Extract the (x, y) coordinate from the center of the cell holding the provided text.  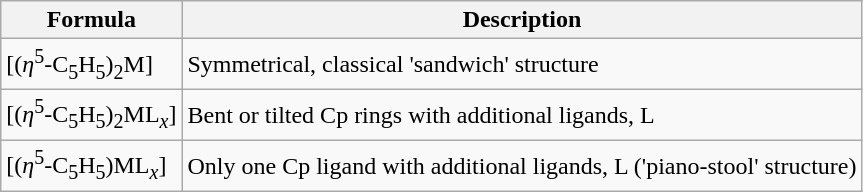
Bent or tilted Cp rings with additional ligands, L (522, 116)
Only one Cp ligand with additional ligands, L ('piano-stool' structure) (522, 166)
[(η5-C5H5)2MLx] (92, 116)
[(η5-C5H5)MLx] (92, 166)
[(η5-C5H5)2M] (92, 64)
Symmetrical, classical 'sandwich' structure (522, 64)
Description (522, 20)
Formula (92, 20)
